Detect which cell encompasses the target text, then output its (x, y) center coordinate. 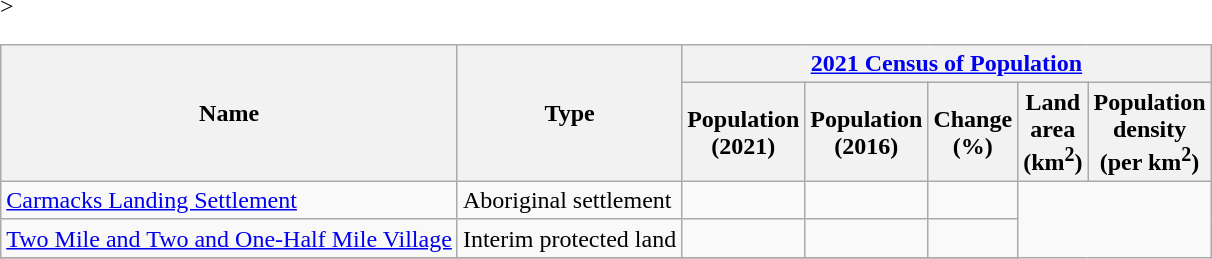
Landarea(km2) (1053, 132)
Populationdensity(per km2) (1150, 132)
2021 Census of Population (946, 64)
Name (230, 114)
Type (569, 114)
Interim protected land (569, 238)
Aboriginal settlement (569, 200)
Population(2016) (866, 132)
Carmacks Landing Settlement (230, 200)
Change(%) (973, 132)
Two Mile and Two and One-Half Mile Village (230, 238)
Population(2021) (744, 132)
